Provide the (x, y) coordinate of the cell's center where the given text is located.  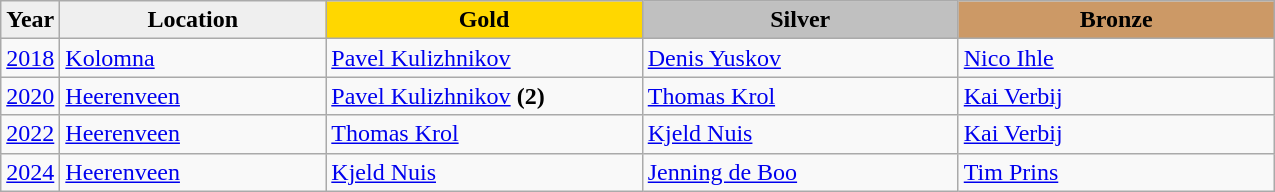
Denis Yuskov (800, 58)
Bronze (1116, 20)
Pavel Kulizhnikov (2) (484, 96)
2020 (30, 96)
Year (30, 20)
Location (193, 20)
Jenning de Boo (800, 172)
Nico Ihle (1116, 58)
Pavel Kulizhnikov (484, 58)
2022 (30, 134)
Gold (484, 20)
Silver (800, 20)
Kolomna (193, 58)
Tim Prins (1116, 172)
2018 (30, 58)
2024 (30, 172)
